Output the (X, Y) coordinate of the center of the cell containing the given text.  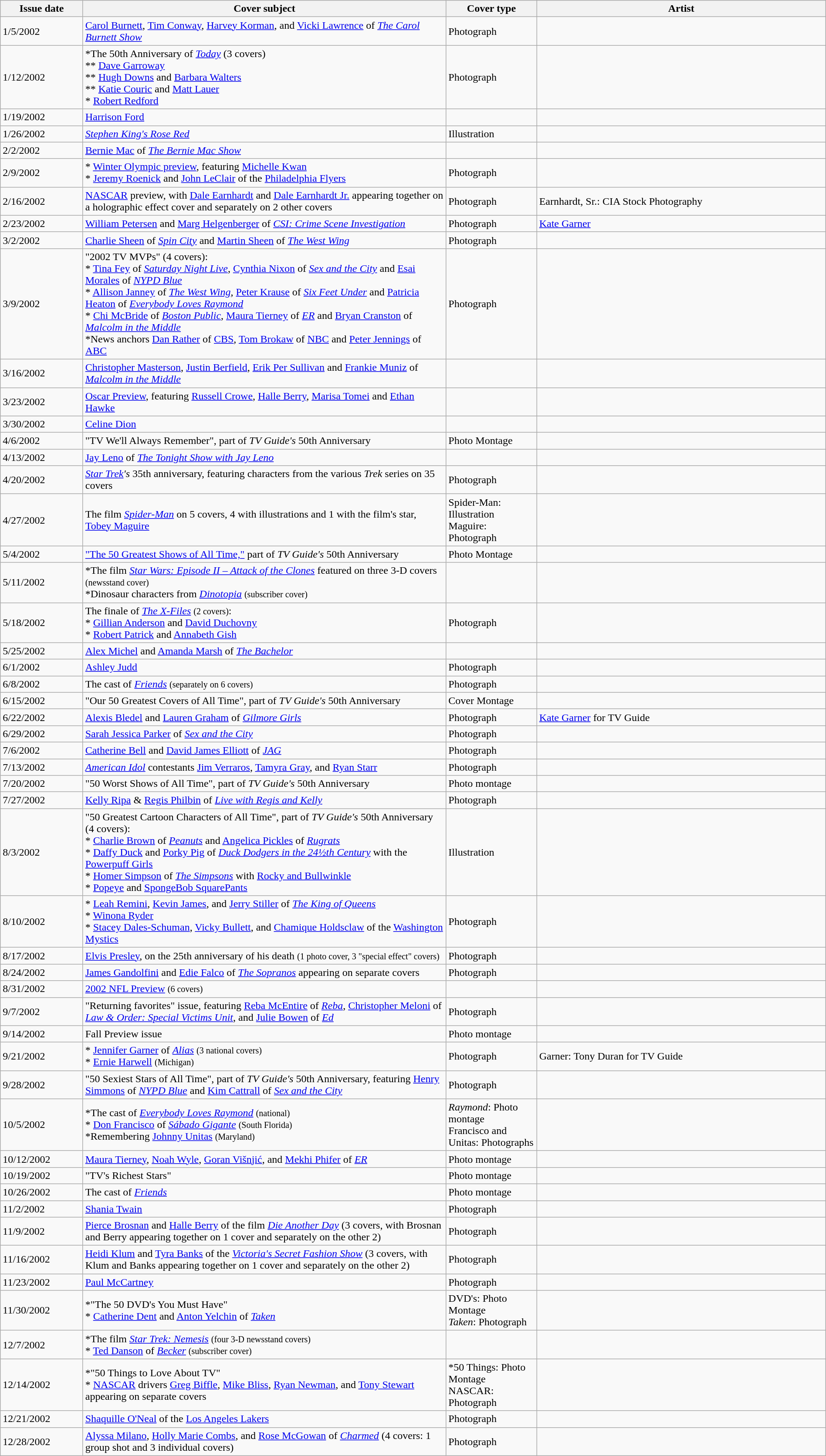
7/13/2002 (42, 767)
Kate Garner for TV Guide (681, 717)
The cast of Friends (264, 1192)
2/16/2002 (42, 201)
8/3/2002 (42, 852)
Cover subject (264, 9)
11/2/2002 (42, 1209)
Oscar Preview, featuring Russell Crowe, Halle Berry, Marisa Tomei and Ethan Hawke (264, 402)
8/17/2002 (42, 956)
Shaquille O'Neal of the Los Angeles Lakers (264, 1419)
"TV We'll Always Remember", part of TV Guide's 50th Anniversary (264, 441)
9/14/2002 (42, 1034)
Star Trek's 35th anniversary, featuring characters from the various Trek series on 35 covers (264, 480)
12/7/2002 (42, 1344)
The film Spider-Man on 5 covers, 4 with illustrations and 1 with the film's star, Tobey Maguire (264, 520)
Shania Twain (264, 1209)
10/26/2002 (42, 1192)
5/25/2002 (42, 651)
10/19/2002 (42, 1175)
Cover type (491, 9)
2/23/2002 (42, 223)
1/26/2002 (42, 134)
3/16/2002 (42, 373)
2/2/2002 (42, 150)
"Returning favorites" issue, featuring Reba McEntire of Reba, Christopher Meloni of Law & Order: Special Victims Unit, and Julie Bowen of Ed (264, 1012)
"TV's Richest Stars" (264, 1175)
Issue date (42, 9)
The finale of The X-Files (2 covers):* Gillian Anderson and David Duchovny* Robert Patrick and Annabeth Gish (264, 623)
11/9/2002 (42, 1231)
2/9/2002 (42, 173)
9/7/2002 (42, 1012)
4/20/2002 (42, 480)
3/9/2002 (42, 304)
8/10/2002 (42, 922)
James Gandolfini and Edie Falco of The Sopranos appearing on separate covers (264, 972)
Celine Dion (264, 424)
Raymond: Photo montageFrancisco and Unitas: Photographs (491, 1125)
Stephen King's Rose Red (264, 134)
8/24/2002 (42, 972)
DVD's: Photo MontageTaken: Photograph (491, 1310)
3/30/2002 (42, 424)
"Our 50 Greatest Covers of All Time", part of TV Guide's 50th Anniversary (264, 701)
12/28/2002 (42, 1441)
*50 Things: Photo MontageNASCAR: Photograph (491, 1385)
4/6/2002 (42, 441)
Kate Garner (681, 223)
Cover Montage (491, 701)
Earnhardt, Sr.: CIA Stock Photography (681, 201)
*The cast of Everybody Loves Raymond (national)* Don Francisco of Sábado Gigante (South Florida)*Remembering Johnny Unitas (Maryland) (264, 1125)
Spider-Man: IllustrationMaguire: Photograph (491, 520)
*The film Star Trek: Nemesis (four 3-D newsstand covers)* Ted Danson of Becker (subscriber cover) (264, 1344)
*"50 Things to Love About TV"* NASCAR drivers Greg Biffle, Mike Bliss, Ryan Newman, and Tony Stewart appearing on separate covers (264, 1385)
Garner: Tony Duran for TV Guide (681, 1056)
11/16/2002 (42, 1260)
3/2/2002 (42, 240)
12/14/2002 (42, 1385)
Carol Burnett, Tim Conway, Harvey Korman, and Vicki Lawrence of The Carol Burnett Show (264, 31)
4/13/2002 (42, 457)
"50 Sexiest Stars of All Time", part of TV Guide's 50th Anniversary, featuring Henry Simmons of NYPD Blue and Kim Cattrall of Sex and the City (264, 1085)
* Winter Olympic preview, featuring Michelle Kwan* Jeremy Roenick and John LeClair of the Philadelphia Flyers (264, 173)
3/23/2002 (42, 402)
"The 50 Greatest Shows of All Time," part of TV Guide's 50th Anniversary (264, 554)
5/11/2002 (42, 582)
Catherine Bell and David James Elliott of JAG (264, 750)
9/28/2002 (42, 1085)
Fall Preview issue (264, 1034)
Bernie Mac of The Bernie Mac Show (264, 150)
6/22/2002 (42, 717)
1/12/2002 (42, 77)
6/29/2002 (42, 734)
Sarah Jessica Parker of Sex and the City (264, 734)
8/31/2002 (42, 989)
12/21/2002 (42, 1419)
Alex Michel and Amanda Marsh of The Bachelor (264, 651)
10/12/2002 (42, 1159)
*The 50th Anniversary of Today (3 covers)** Dave Garroway** Hugh Downs and Barbara Walters** Katie Couric and Matt Lauer* Robert Redford (264, 77)
Harrison Ford (264, 117)
7/20/2002 (42, 784)
Christopher Masterson, Justin Berfield, Erik Per Sullivan and Frankie Muniz of Malcolm in the Middle (264, 373)
Maura Tierney, Noah Wyle, Goran Višnjić, and Mekhi Phifer of ER (264, 1159)
Jay Leno of The Tonight Show with Jay Leno (264, 457)
7/6/2002 (42, 750)
6/8/2002 (42, 684)
4/27/2002 (42, 520)
10/5/2002 (42, 1125)
"50 Worst Shows of All Time", part of TV Guide's 50th Anniversary (264, 784)
7/27/2002 (42, 800)
1/19/2002 (42, 117)
5/4/2002 (42, 554)
2002 NFL Preview (6 covers) (264, 989)
11/23/2002 (42, 1282)
American Idol contestants Jim Verraros, Tamyra Gray, and Ryan Starr (264, 767)
Elvis Presley, on the 25th anniversary of his death (1 photo cover, 3 "special effect" covers) (264, 956)
9/21/2002 (42, 1056)
Kelly Ripa & Regis Philbin of Live with Regis and Kelly (264, 800)
5/18/2002 (42, 623)
The cast of Friends (separately on 6 covers) (264, 684)
William Petersen and Marg Helgenberger of CSI: Crime Scene Investigation (264, 223)
6/1/2002 (42, 667)
Charlie Sheen of Spin City and Martin Sheen of The West Wing (264, 240)
Alyssa Milano, Holly Marie Combs, and Rose McGowan of Charmed (4 covers: 1 group shot and 3 individual covers) (264, 1441)
Artist (681, 9)
11/30/2002 (42, 1310)
Alexis Bledel and Lauren Graham of Gilmore Girls (264, 717)
Ashley Judd (264, 667)
NASCAR preview, with Dale Earnhardt and Dale Earnhardt Jr. appearing together on a holographic effect cover and separately on 2 other covers (264, 201)
1/5/2002 (42, 31)
*"The 50 DVD's You Must Have"* Catherine Dent and Anton Yelchin of Taken (264, 1310)
* Jennifer Garner of Alias (3 national covers)* Ernie Harwell (Michigan) (264, 1056)
6/15/2002 (42, 701)
Paul McCartney (264, 1282)
